Output the (x, y) coordinate of the center of the cell containing the given text.  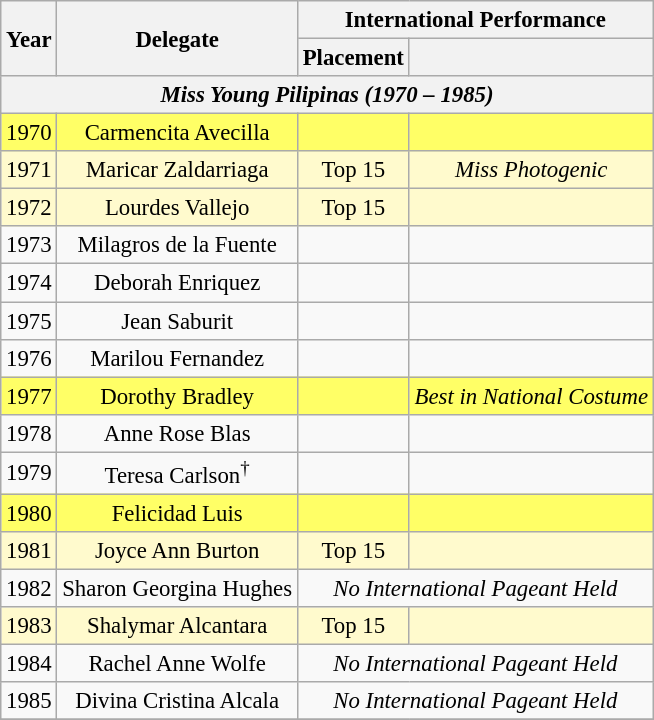
1982 (29, 588)
1980 (29, 513)
1971 (29, 170)
Delegate (177, 38)
Miss Young Pilipinas (1970 – 1985) (328, 95)
1973 (29, 245)
Rachel Anne Wolfe (177, 664)
1974 (29, 283)
Year (29, 38)
Anne Rose Blas (177, 433)
1981 (29, 551)
Joyce Ann Burton (177, 551)
Teresa Carlson† (177, 473)
Sharon Georgina Hughes (177, 588)
Lourdes Vallejo (177, 208)
Miss Photogenic (531, 170)
Best in National Costume (531, 396)
Maricar Zaldarriaga (177, 170)
Carmencita Avecilla (177, 133)
1977 (29, 396)
1983 (29, 626)
Milagros de la Fuente (177, 245)
International Performance (475, 20)
1972 (29, 208)
Jean Saburit (177, 321)
Divina Cristina Alcala (177, 701)
1979 (29, 473)
1976 (29, 358)
1970 (29, 133)
Marilou Fernandez (177, 358)
Shalymar Alcantara (177, 626)
Felicidad Luis (177, 513)
1978 (29, 433)
Dorothy Bradley (177, 396)
Deborah Enriquez (177, 283)
Placement (353, 58)
1975 (29, 321)
1984 (29, 664)
1985 (29, 701)
